Output the [X, Y] coordinate of the center of the cell containing the given text.  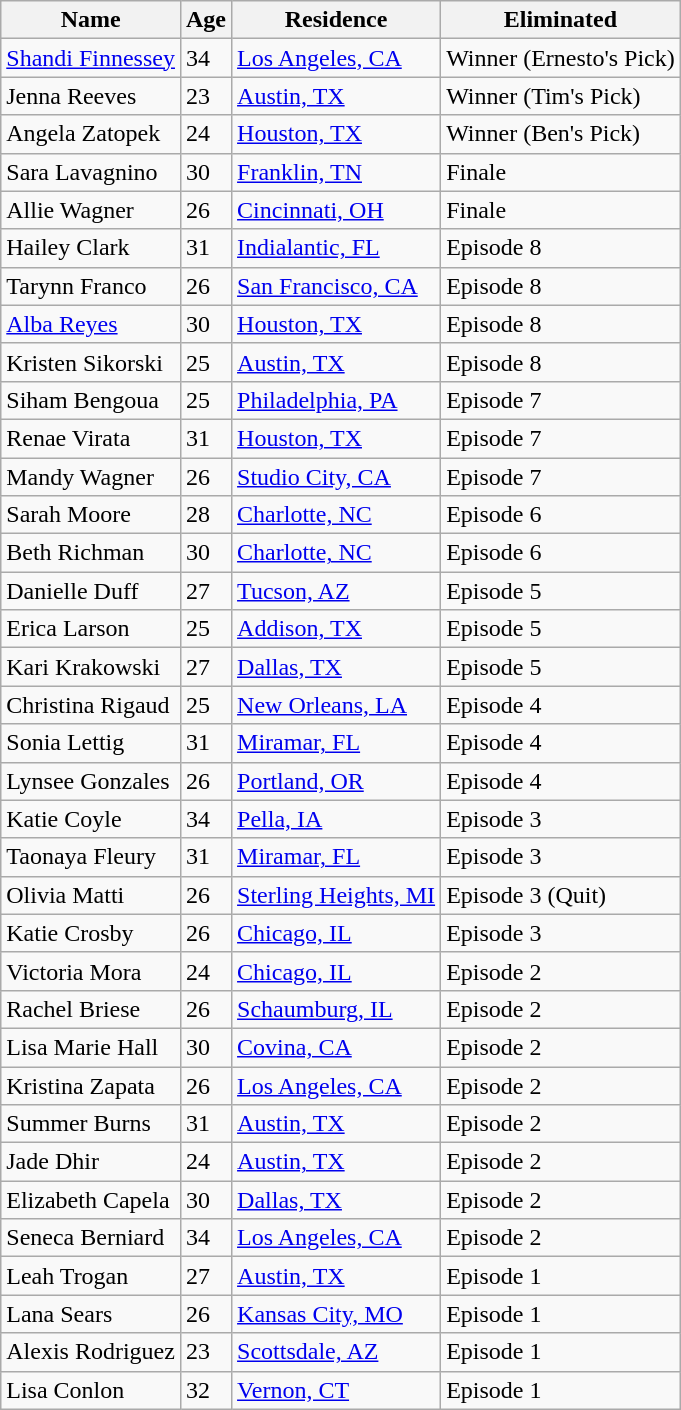
Lynsee Gonzales [91, 781]
Sarah Moore [91, 515]
Leah Trogan [91, 1276]
Episode 3 (Quit) [561, 895]
Sara Lavagnino [91, 172]
Siham Bengoua [91, 400]
Erica Larson [91, 629]
Mandy Wagner [91, 477]
Kristen Sikorski [91, 362]
Katie Crosby [91, 933]
Allie Wagner [91, 210]
Renae Virata [91, 438]
Kansas City, MO [336, 1314]
Winner (Ben's Pick) [561, 134]
Tarynn Franco [91, 286]
Jenna Reeves [91, 96]
Elizabeth Capela [91, 1200]
Christina Rigaud [91, 705]
Tucson, AZ [336, 591]
Pella, IA [336, 819]
Angela Zatopek [91, 134]
Scottsdale, AZ [336, 1352]
Kari Krakowski [91, 667]
Lana Sears [91, 1314]
Vernon, CT [336, 1390]
Rachel Briese [91, 1009]
Alba Reyes [91, 324]
Covina, CA [336, 1047]
Kristina Zapata [91, 1085]
Danielle Duff [91, 591]
Franklin, TN [336, 172]
Winner (Tim's Pick) [561, 96]
San Francisco, CA [336, 286]
Beth Richman [91, 553]
Philadelphia, PA [336, 400]
Residence [336, 20]
Sonia Lettig [91, 743]
Portland, OR [336, 781]
Age [206, 20]
Studio City, CA [336, 477]
Winner (Ernesto's Pick) [561, 58]
Alexis Rodriguez [91, 1352]
Indialantic, FL [336, 248]
Cincinnati, OH [336, 210]
Seneca Berniard [91, 1238]
Sterling Heights, MI [336, 895]
Name [91, 20]
Shandi Finnessey [91, 58]
Summer Burns [91, 1124]
Addison, TX [336, 629]
Lisa Marie Hall [91, 1047]
Jade Dhir [91, 1162]
28 [206, 515]
Eliminated [561, 20]
New Orleans, LA [336, 705]
Lisa Conlon [91, 1390]
Schaumburg, IL [336, 1009]
Olivia Matti [91, 895]
32 [206, 1390]
Hailey Clark [91, 248]
Taonaya Fleury [91, 857]
Victoria Mora [91, 971]
Katie Coyle [91, 819]
